Detect which cell encompasses the target text, then output its [x, y] center coordinate. 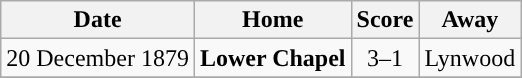
20 December 1879 [98, 58]
Date [98, 20]
3–1 [385, 58]
Away [470, 20]
Home [272, 20]
Lower Chapel [272, 58]
Score [385, 20]
Lynwood [470, 58]
